From the cell containing the given text, extract its center point as [X, Y] coordinate. 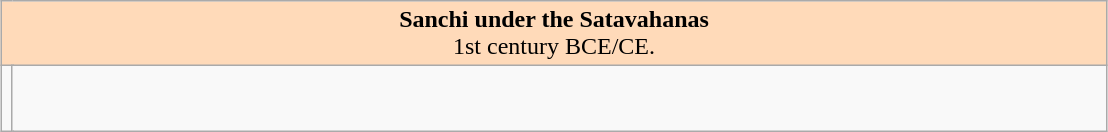
Sanchi under the Satavahanas1st century BCE/CE. [554, 34]
